Return the [x, y] coordinate for the center point of the cell that contains the specified text.  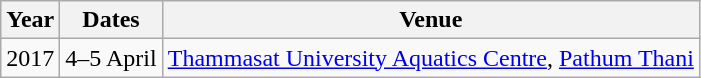
Venue [430, 20]
Thammasat University Aquatics Centre, Pathum Thani [430, 58]
4–5 April [111, 58]
Dates [111, 20]
2017 [30, 58]
Year [30, 20]
